Provide the (x, y) coordinate of the cell's center where the given text is located.  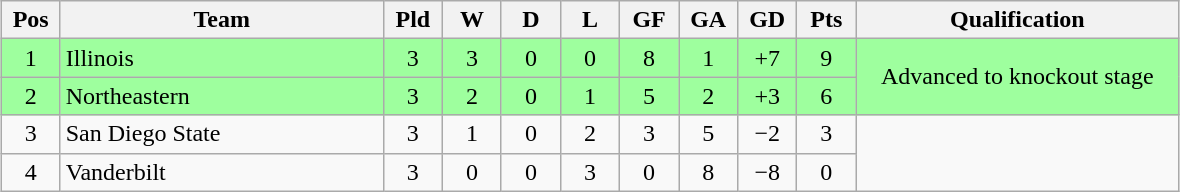
Pld (412, 20)
−2 (768, 134)
4 (30, 172)
+7 (768, 58)
Pts (826, 20)
−8 (768, 172)
GA (708, 20)
San Diego State (222, 134)
9 (826, 58)
Advanced to knockout stage (1018, 77)
Qualification (1018, 20)
+3 (768, 96)
Vanderbilt (222, 172)
W (472, 20)
Pos (30, 20)
GD (768, 20)
6 (826, 96)
Illinois (222, 58)
L (590, 20)
D (530, 20)
Northeastern (222, 96)
Team (222, 20)
GF (650, 20)
